Return (x, y) of the center of cell containing provided text 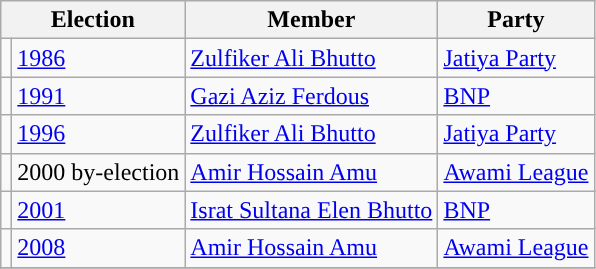
1986 (98, 58)
1991 (98, 96)
2001 (98, 210)
Gazi Aziz Ferdous (312, 96)
Election (93, 20)
Member (312, 20)
Israt Sultana Elen Bhutto (312, 210)
1996 (98, 134)
2008 (98, 248)
2000 by-election (98, 172)
Party (516, 20)
